Identify which cell holds the provided text, then report its (x, y) central coordinate. 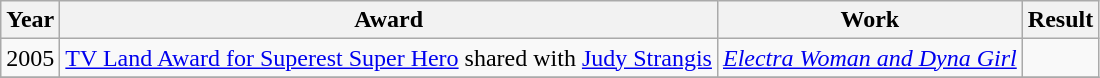
Year (30, 20)
2005 (30, 58)
Award (389, 20)
Electra Woman and Dyna Girl (870, 58)
Result (1060, 20)
Work (870, 20)
TV Land Award for Superest Super Hero shared with Judy Strangis (389, 58)
